Pinpoint the cell where the given text exists, returning its (x, y) midpoint coordinate. 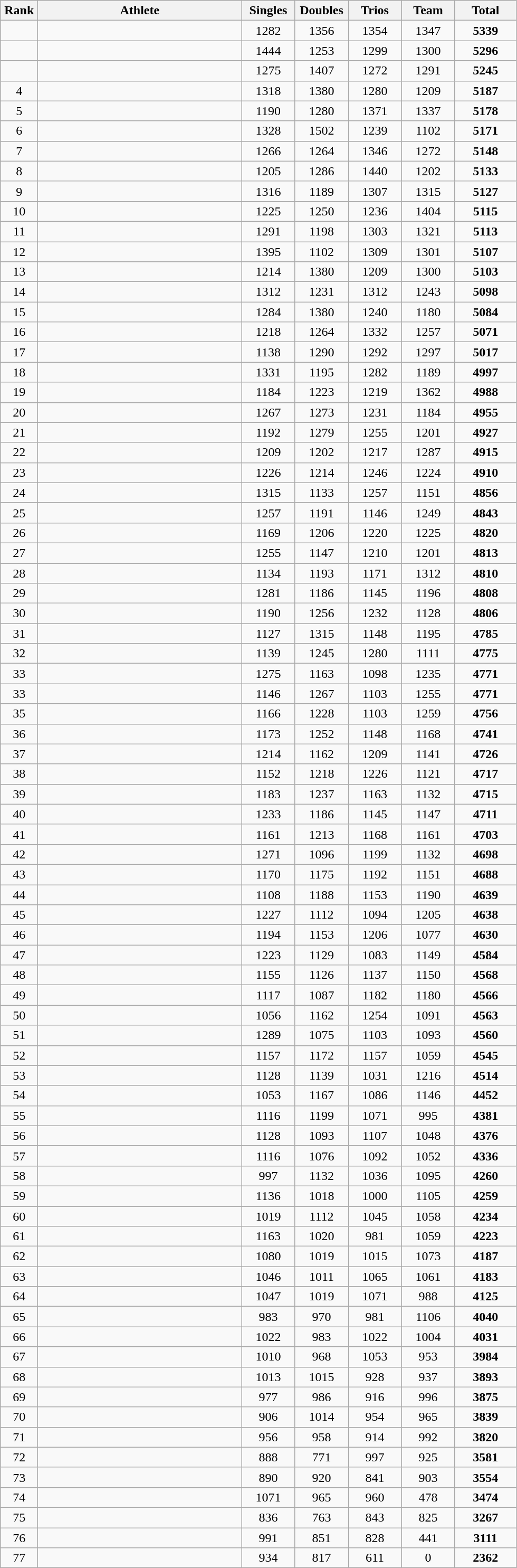
22 (19, 452)
1173 (268, 734)
1346 (375, 151)
920 (322, 1477)
1134 (268, 573)
1086 (375, 1095)
1046 (268, 1277)
1137 (375, 975)
3474 (485, 1497)
1172 (322, 1055)
1316 (268, 191)
1083 (375, 955)
65 (19, 1317)
1193 (322, 573)
1031 (375, 1075)
1252 (322, 734)
5103 (485, 272)
1087 (322, 995)
1056 (268, 1015)
4639 (485, 895)
3984 (485, 1357)
15 (19, 312)
5071 (485, 332)
37 (19, 754)
25 (19, 513)
1307 (375, 191)
59 (19, 1196)
75 (19, 1517)
995 (428, 1116)
1356 (322, 31)
1321 (428, 231)
1080 (268, 1257)
956 (268, 1437)
953 (428, 1357)
1076 (322, 1156)
1126 (322, 975)
63 (19, 1277)
1052 (428, 1156)
1299 (375, 51)
1036 (375, 1176)
5339 (485, 31)
992 (428, 1437)
1045 (375, 1216)
1444 (268, 51)
5187 (485, 91)
5296 (485, 51)
970 (322, 1317)
4813 (485, 553)
31 (19, 634)
49 (19, 995)
1167 (322, 1095)
Singles (268, 11)
828 (375, 1538)
42 (19, 854)
1253 (322, 51)
20 (19, 412)
4638 (485, 915)
44 (19, 895)
1227 (268, 915)
1075 (322, 1035)
906 (268, 1417)
5 (19, 111)
17 (19, 352)
4125 (485, 1297)
1502 (322, 131)
1094 (375, 915)
1155 (268, 975)
3875 (485, 1397)
1318 (268, 91)
5084 (485, 312)
47 (19, 955)
12 (19, 252)
5107 (485, 252)
1136 (268, 1196)
1219 (375, 392)
4183 (485, 1277)
1404 (428, 211)
1237 (322, 794)
4775 (485, 654)
74 (19, 1497)
1183 (268, 794)
4568 (485, 975)
9 (19, 191)
27 (19, 553)
1138 (268, 352)
38 (19, 774)
1210 (375, 553)
4563 (485, 1015)
4810 (485, 573)
1133 (322, 493)
8 (19, 171)
977 (268, 1397)
1371 (375, 111)
4376 (485, 1136)
771 (322, 1457)
1245 (322, 654)
Rank (19, 11)
4927 (485, 432)
1098 (375, 674)
986 (322, 1397)
72 (19, 1457)
51 (19, 1035)
24 (19, 493)
71 (19, 1437)
1286 (322, 171)
1236 (375, 211)
5148 (485, 151)
40 (19, 814)
1331 (268, 372)
1117 (268, 995)
4234 (485, 1216)
4997 (485, 372)
53 (19, 1075)
52 (19, 1055)
41 (19, 834)
960 (375, 1497)
45 (19, 915)
23 (19, 473)
Team (428, 11)
1354 (375, 31)
1243 (428, 292)
916 (375, 1397)
4988 (485, 392)
1246 (375, 473)
1065 (375, 1277)
3820 (485, 1437)
5133 (485, 171)
1091 (428, 1015)
Trios (375, 11)
11 (19, 231)
4808 (485, 593)
958 (322, 1437)
2362 (485, 1558)
4630 (485, 935)
16 (19, 332)
66 (19, 1337)
1347 (428, 31)
1182 (375, 995)
968 (322, 1357)
843 (375, 1517)
26 (19, 533)
1188 (322, 895)
1328 (268, 131)
4856 (485, 493)
1309 (375, 252)
64 (19, 1297)
7 (19, 151)
Total (485, 11)
1235 (428, 674)
67 (19, 1357)
888 (268, 1457)
70 (19, 1417)
817 (322, 1558)
4741 (485, 734)
4336 (485, 1156)
4955 (485, 412)
1013 (268, 1377)
914 (375, 1437)
29 (19, 593)
21 (19, 432)
1233 (268, 814)
1281 (268, 593)
1250 (322, 211)
61 (19, 1236)
4187 (485, 1257)
58 (19, 1176)
1170 (268, 874)
1395 (268, 252)
4514 (485, 1075)
1010 (268, 1357)
43 (19, 874)
60 (19, 1216)
1337 (428, 111)
1106 (428, 1317)
4545 (485, 1055)
68 (19, 1377)
1220 (375, 533)
1047 (268, 1297)
841 (375, 1477)
10 (19, 211)
1284 (268, 312)
1149 (428, 955)
1121 (428, 774)
0 (428, 1558)
1289 (268, 1035)
1048 (428, 1136)
3581 (485, 1457)
4715 (485, 794)
5127 (485, 191)
4260 (485, 1176)
57 (19, 1156)
1020 (322, 1236)
4915 (485, 452)
1073 (428, 1257)
1105 (428, 1196)
988 (428, 1297)
825 (428, 1517)
996 (428, 1397)
836 (268, 1517)
1332 (375, 332)
46 (19, 935)
4566 (485, 995)
1166 (268, 714)
1271 (268, 854)
991 (268, 1538)
763 (322, 1517)
4910 (485, 473)
1290 (322, 352)
69 (19, 1397)
925 (428, 1457)
28 (19, 573)
4711 (485, 814)
1254 (375, 1015)
56 (19, 1136)
1108 (268, 895)
32 (19, 654)
1127 (268, 634)
36 (19, 734)
1018 (322, 1196)
1077 (428, 935)
1169 (268, 533)
54 (19, 1095)
39 (19, 794)
1256 (322, 613)
1440 (375, 171)
5115 (485, 211)
1095 (428, 1176)
6 (19, 131)
1239 (375, 131)
Athlete (140, 11)
13 (19, 272)
62 (19, 1257)
954 (375, 1417)
1129 (322, 955)
1150 (428, 975)
55 (19, 1116)
4584 (485, 955)
1224 (428, 473)
4560 (485, 1035)
3839 (485, 1417)
851 (322, 1538)
934 (268, 1558)
1152 (268, 774)
1217 (375, 452)
5017 (485, 352)
4452 (485, 1095)
1011 (322, 1277)
14 (19, 292)
1092 (375, 1156)
4698 (485, 854)
1191 (322, 513)
1000 (375, 1196)
1279 (322, 432)
30 (19, 613)
4806 (485, 613)
1301 (428, 252)
1362 (428, 392)
1196 (428, 593)
1213 (322, 834)
4785 (485, 634)
4031 (485, 1337)
890 (268, 1477)
4381 (485, 1116)
1194 (268, 935)
77 (19, 1558)
1014 (322, 1417)
1266 (268, 151)
1297 (428, 352)
1175 (322, 874)
1061 (428, 1277)
5245 (485, 71)
1107 (375, 1136)
1111 (428, 654)
1058 (428, 1216)
Doubles (322, 11)
19 (19, 392)
1198 (322, 231)
18 (19, 372)
3893 (485, 1377)
1141 (428, 754)
50 (19, 1015)
441 (428, 1538)
1216 (428, 1075)
478 (428, 1497)
5098 (485, 292)
1259 (428, 714)
1171 (375, 573)
4843 (485, 513)
1232 (375, 613)
4259 (485, 1196)
73 (19, 1477)
3111 (485, 1538)
1004 (428, 1337)
5178 (485, 111)
4688 (485, 874)
1273 (322, 412)
4 (19, 91)
76 (19, 1538)
1292 (375, 352)
1240 (375, 312)
4040 (485, 1317)
4703 (485, 834)
35 (19, 714)
1096 (322, 854)
928 (375, 1377)
611 (375, 1558)
3554 (485, 1477)
4820 (485, 533)
1407 (322, 71)
4717 (485, 774)
1303 (375, 231)
4223 (485, 1236)
5171 (485, 131)
48 (19, 975)
5113 (485, 231)
1249 (428, 513)
1287 (428, 452)
1228 (322, 714)
4726 (485, 754)
3267 (485, 1517)
903 (428, 1477)
937 (428, 1377)
4756 (485, 714)
